Detect which cell encompasses the target text, then output its [X, Y] center coordinate. 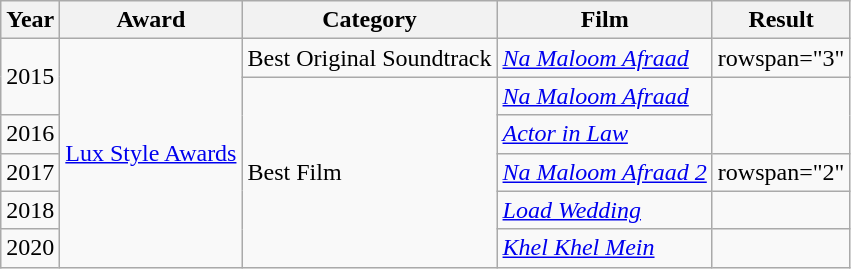
Best Original Soundtrack [370, 58]
rowspan="3" [781, 58]
2016 [30, 134]
Lux Style Awards [151, 153]
Best Film [370, 172]
Actor in Law [604, 134]
Category [370, 20]
2017 [30, 172]
Na Maloom Afraad 2 [604, 172]
Khel Khel Mein [604, 248]
Load Wedding [604, 210]
Year [30, 20]
rowspan="2" [781, 172]
Result [781, 20]
Film [604, 20]
2015 [30, 77]
2020 [30, 248]
2018 [30, 210]
Award [151, 20]
